Find where the given text appears and provide that cell's center as (x, y) coordinate. 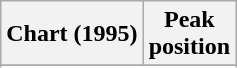
Peakposition (189, 34)
Chart (1995) (72, 34)
